Pinpoint the cell where the given text exists, returning its [X, Y] midpoint coordinate. 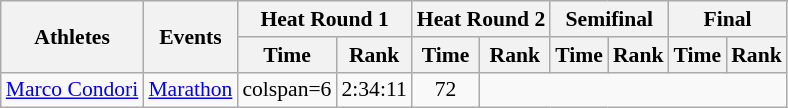
Heat Round 1 [324, 19]
Marco Condori [72, 90]
Marathon [190, 90]
colspan=6 [286, 90]
Athletes [72, 36]
Final [727, 19]
2:34:11 [374, 90]
72 [446, 90]
Semifinal [609, 19]
Events [190, 36]
Heat Round 2 [481, 19]
